Find where the given text appears and provide that cell's center as (x, y) coordinate. 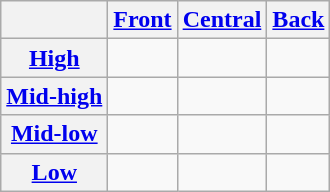
Low (54, 172)
Back (298, 20)
High (54, 58)
Mid-high (54, 96)
Front (142, 20)
Mid-low (54, 134)
Central (222, 20)
